Detect which cell encompasses the target text, then output its (X, Y) center coordinate. 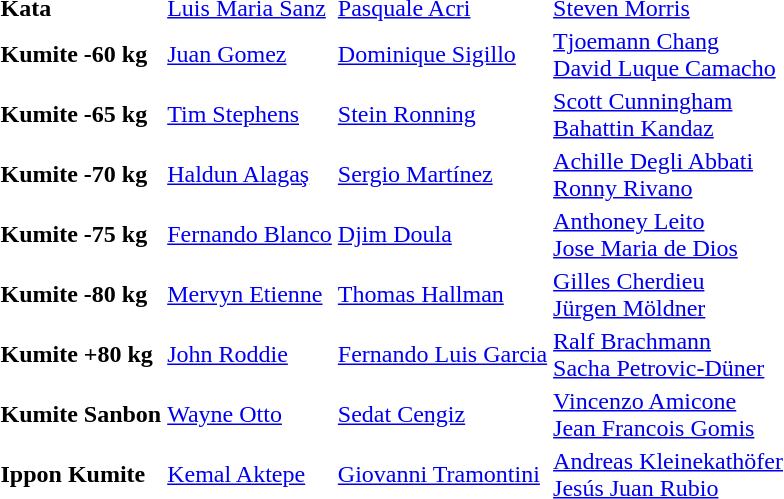
Sergio Martínez (442, 174)
Haldun Alagaş (250, 174)
Juan Gomez (250, 54)
Wayne Otto (250, 414)
Djim Doula (442, 234)
John Roddie (250, 354)
Sedat Cengiz (442, 414)
Tim Stephens (250, 114)
Stein Ronning (442, 114)
Fernando Blanco (250, 234)
Thomas Hallman (442, 294)
Mervyn Etienne (250, 294)
Dominique Sigillo (442, 54)
Fernando Luis Garcia (442, 354)
